Identify which cell holds the provided text, then report its [x, y] central coordinate. 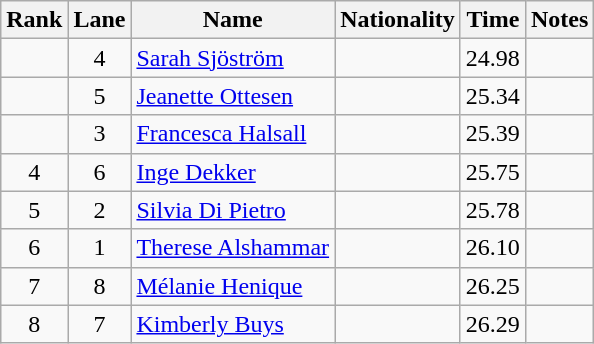
2 [100, 210]
Jeanette Ottesen [233, 96]
25.34 [492, 96]
24.98 [492, 58]
25.78 [492, 210]
Nationality [398, 20]
Francesca Halsall [233, 134]
Sarah Sjöström [233, 58]
Lane [100, 20]
Silvia Di Pietro [233, 210]
Notes [559, 20]
Time [492, 20]
26.10 [492, 248]
Inge Dekker [233, 172]
Name [233, 20]
Rank [34, 20]
25.39 [492, 134]
1 [100, 248]
Mélanie Henique [233, 286]
25.75 [492, 172]
3 [100, 134]
26.29 [492, 324]
Kimberly Buys [233, 324]
26.25 [492, 286]
Therese Alshammar [233, 248]
